From the cell containing the given text, extract its center point as (x, y) coordinate. 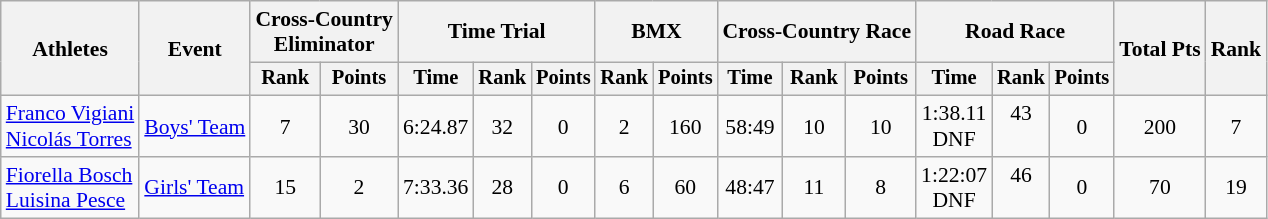
7:33.36 (436, 188)
48:47 (750, 188)
Girls' Team (194, 188)
1:38.11DNF (954, 126)
8 (880, 188)
Total Pts (1160, 48)
28 (502, 188)
Cross-CountryEliminator (324, 32)
19 (1236, 188)
200 (1160, 126)
1:22:07DNF (954, 188)
70 (1160, 188)
Franco VigianiNicolás Torres (70, 126)
32 (502, 126)
Road Race (1015, 32)
BMX (656, 32)
60 (685, 188)
Athletes (70, 48)
Event (194, 48)
15 (285, 188)
Time Trial (496, 32)
Fiorella BoschLuisina Pesce (70, 188)
6 (624, 188)
160 (685, 126)
58:49 (750, 126)
30 (359, 126)
43 (1021, 126)
46 (1021, 188)
6:24.87 (436, 126)
11 (814, 188)
Boys' Team (194, 126)
Cross-Country Race (816, 32)
